Return [x, y] of the center of cell containing provided text 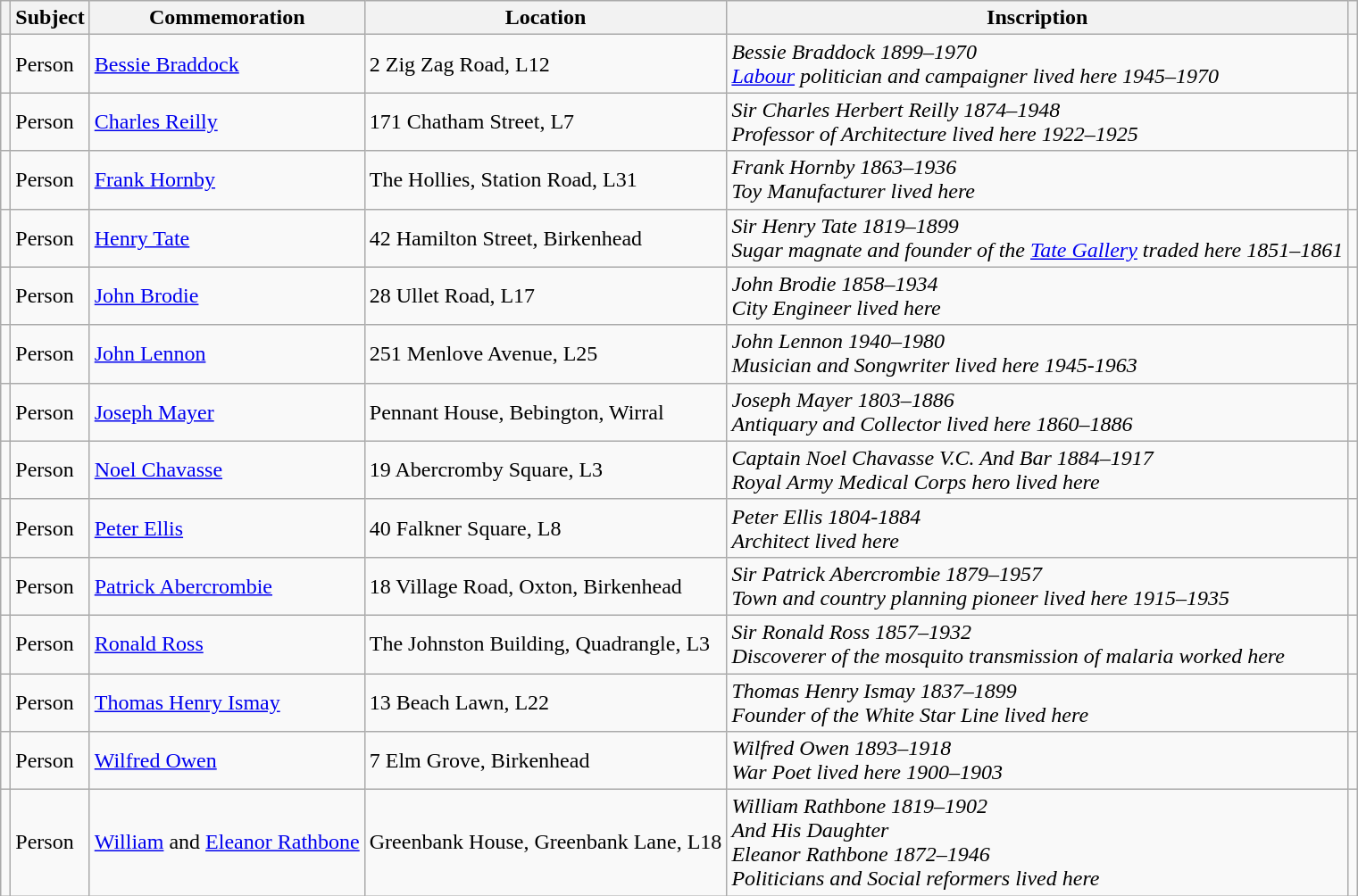
Frank Hornby [227, 180]
171 Chatham Street, L7 [546, 121]
Bessie Braddock [227, 64]
251 Menlove Avenue, L25 [546, 353]
Frank Hornby 1863–1936Toy Manufacturer lived here [1037, 180]
John Brodie 1858–1934City Engineer lived here [1037, 296]
Sir Henry Tate 1819–1899Sugar magnate and founder of the Tate Gallery traded here 1851–1861 [1037, 237]
Subject [50, 18]
19 Abercromby Square, L3 [546, 469]
Charles Reilly [227, 121]
Wilfred Owen [227, 760]
William and Eleanor Rathbone [227, 842]
Commemoration [227, 18]
Joseph Mayer 1803–1886Antiquary and Collector lived here 1860–1886 [1037, 412]
Thomas Henry Ismay 1837–1899Founder of the White Star Line lived here [1037, 701]
Peter Ellis 1804-1884Architect lived here [1037, 528]
Ronald Ross [227, 644]
John Lennon [227, 353]
Henry Tate [227, 237]
Joseph Mayer [227, 412]
Captain Noel Chavasse V.C. And Bar 1884–1917Royal Army Medical Corps hero lived here [1037, 469]
18 Village Road, Oxton, Birkenhead [546, 585]
John Lennon 1940–1980Musician and Songwriter lived here 1945-1963 [1037, 353]
Peter Ellis [227, 528]
Location [546, 18]
The Johnston Building, Quadrangle, L3 [546, 644]
13 Beach Lawn, L22 [546, 701]
Thomas Henry Ismay [227, 701]
William Rathbone 1819–1902And His DaughterEleanor Rathbone 1872–1946Politicians and Social reformers lived here [1037, 842]
Greenbank House, Greenbank Lane, L18 [546, 842]
The Hollies, Station Road, L31 [546, 180]
42 Hamilton Street, Birkenhead [546, 237]
Patrick Abercrombie [227, 585]
28 Ullet Road, L17 [546, 296]
Pennant House, Bebington, Wirral [546, 412]
Sir Ronald Ross 1857–1932Discoverer of the mosquito transmission of malaria worked here [1037, 644]
2 Zig Zag Road, L12 [546, 64]
John Brodie [227, 296]
Wilfred Owen 1893–1918War Poet lived here 1900–1903 [1037, 760]
Bessie Braddock 1899–1970Labour politician and campaigner lived here 1945–1970 [1037, 64]
7 Elm Grove, Birkenhead [546, 760]
Sir Patrick Abercrombie 1879–1957Town and country planning pioneer lived here 1915–1935 [1037, 585]
Sir Charles Herbert Reilly 1874–1948Professor of Architecture lived here 1922–1925 [1037, 121]
40 Falkner Square, L8 [546, 528]
Inscription [1037, 18]
Noel Chavasse [227, 469]
